Capture the cell that displays the provided text and extract its [X, Y] central coordinate. 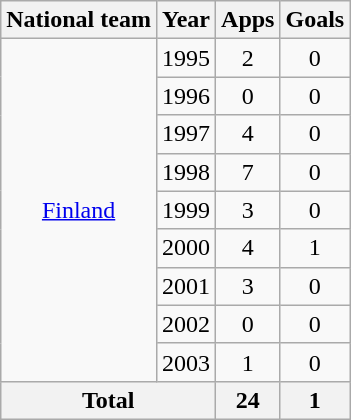
24 [248, 400]
7 [248, 172]
Finland [79, 210]
National team [79, 20]
2002 [186, 324]
2001 [186, 286]
2000 [186, 248]
1995 [186, 58]
Goals [315, 20]
2003 [186, 362]
2 [248, 58]
1999 [186, 210]
1998 [186, 172]
Year [186, 20]
1997 [186, 134]
Apps [248, 20]
Total [108, 400]
1996 [186, 96]
